Scan for the cell matching the given text and deliver its [X, Y] coordinate at center. 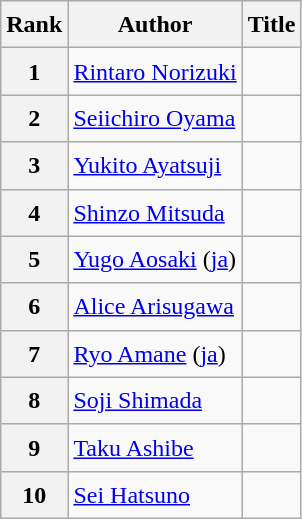
Taku Ashibe [155, 448]
1 [34, 72]
Author [155, 24]
Alice Arisugawa [155, 306]
Yukito Ayatsuji [155, 166]
Sei Hatsuno [155, 494]
3 [34, 166]
9 [34, 448]
Rank [34, 24]
2 [34, 118]
Shinzo Mitsuda [155, 212]
5 [34, 260]
6 [34, 306]
8 [34, 400]
7 [34, 354]
Ryo Amane (ja) [155, 354]
10 [34, 494]
Seiichiro Oyama [155, 118]
Yugo Aosaki (ja) [155, 260]
Title [272, 24]
Rintaro Norizuki [155, 72]
Soji Shimada [155, 400]
4 [34, 212]
